Return the [x, y] coordinate for the center point of the cell that contains the specified text.  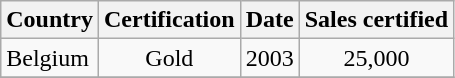
Country [50, 20]
Belgium [50, 58]
Date [270, 20]
Gold [169, 58]
Certification [169, 20]
Sales certified [376, 20]
25,000 [376, 58]
2003 [270, 58]
